Locate the cell with the specified text and output its (x, y) center coordinate. 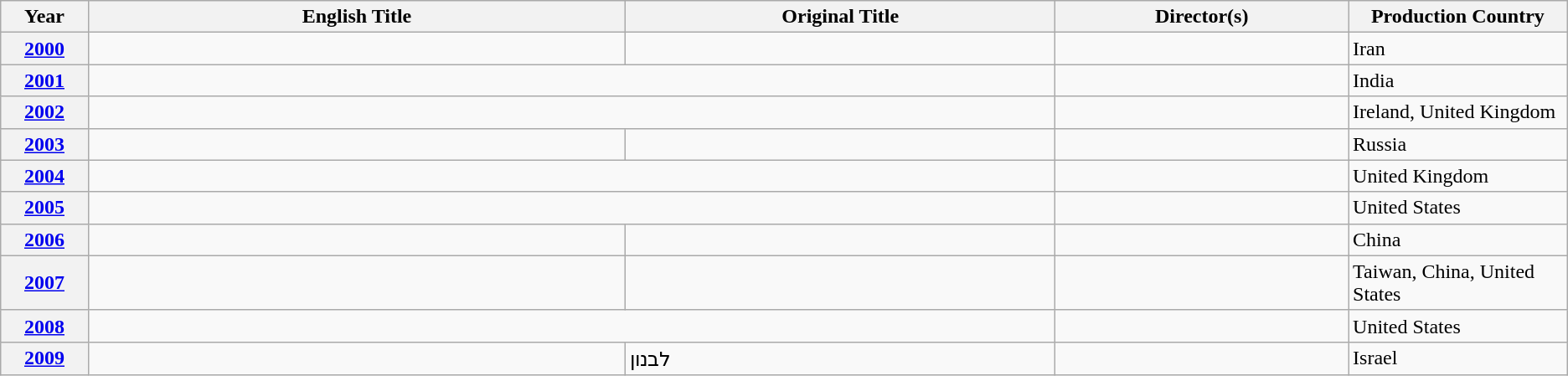
China (1458, 240)
2008 (44, 326)
Original Title (841, 17)
2009 (44, 358)
Taiwan, China, United States (1458, 283)
2003 (44, 144)
לבנון (841, 358)
Director(s) (1202, 17)
India (1458, 80)
Year (44, 17)
2000 (44, 49)
Israel (1458, 358)
2001 (44, 80)
2007 (44, 283)
United Kingdom (1458, 176)
Iran (1458, 49)
English Title (357, 17)
Ireland, United Kingdom (1458, 112)
Production Country (1458, 17)
2005 (44, 208)
Russia (1458, 144)
2004 (44, 176)
2002 (44, 112)
2006 (44, 240)
